Capture the cell that displays the provided text and extract its (x, y) central coordinate. 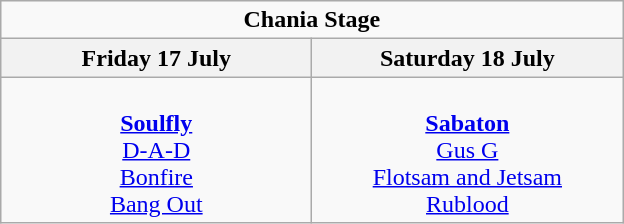
Friday 17 July (156, 58)
Sabaton Gus G Flotsam and Jetsam Rublood (468, 150)
Saturday 18 July (468, 58)
Soulfly D-A-D Bonfire Bang Out (156, 150)
Chania Stage (312, 20)
